Search for the cell housing the specified text and yield its [X, Y] center coordinate. 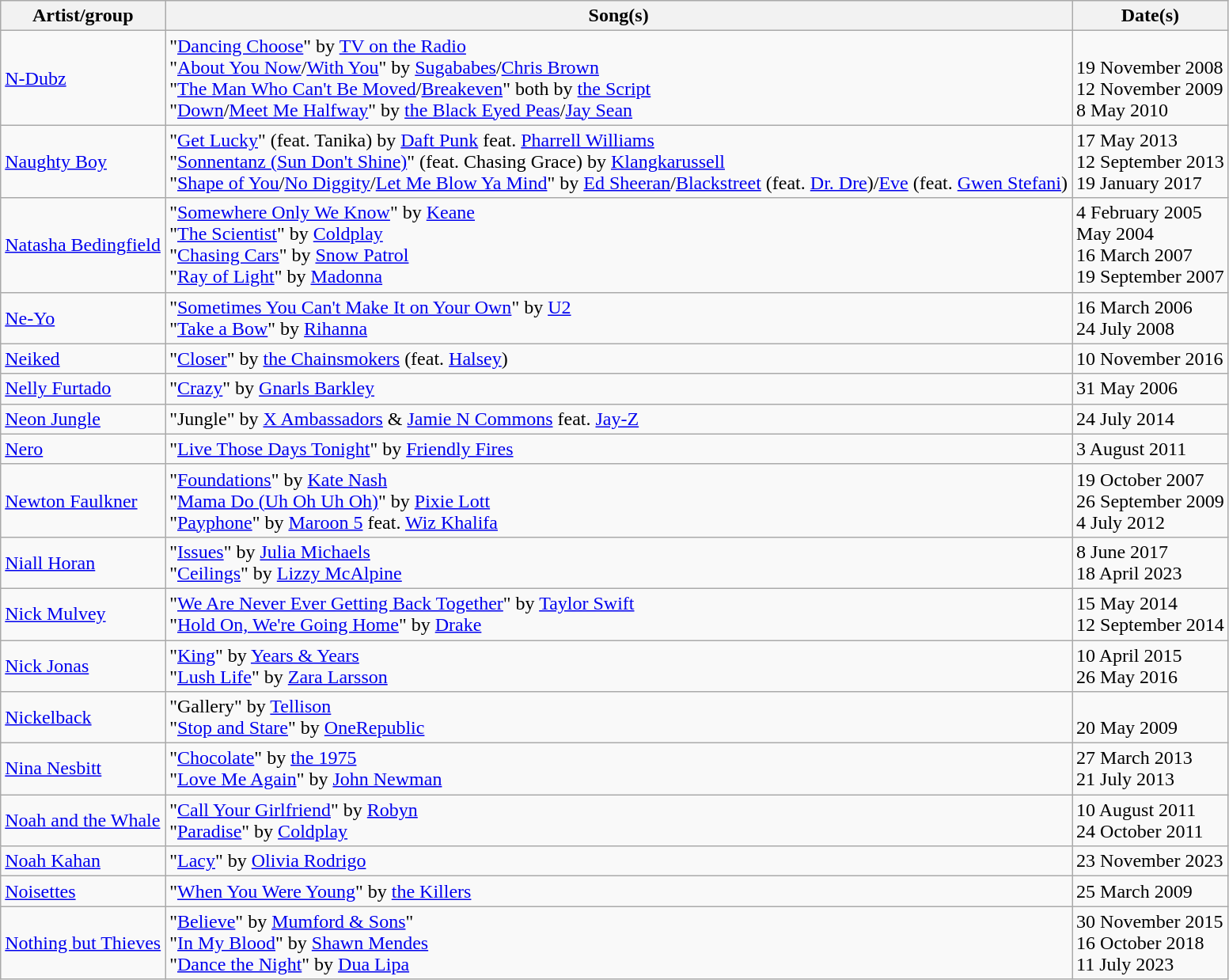
N-Dubz [83, 78]
Neon Jungle [83, 419]
Nothing but Thieves [83, 943]
"Closer" by the Chainsmokers (feat. Halsey) [619, 359]
23 November 2023 [1151, 861]
25 March 2009 [1151, 891]
"Somewhere Only We Know" by Keane "The Scientist" by Coldplay"Chasing Cars" by Snow Patrol"Ray of Light" by Madonna [619, 245]
17 May 201312 September 201319 January 2017 [1151, 161]
30 November 201516 October 201811 July 2023 [1151, 943]
"Live Those Days Tonight" by Friendly Fires [619, 449]
"Lacy" by Olivia Rodrigo [619, 861]
10 August 2011 24 October 2011 [1151, 820]
Naughty Boy [83, 161]
Song(s) [619, 16]
16 March 200624 July 2008 [1151, 318]
"Believe" by Mumford & Sons""In My Blood" by Shawn Mendes"Dance the Night" by Dua Lipa [619, 943]
Ne-Yo [83, 318]
Nelly Furtado [83, 389]
3 August 2011 [1151, 449]
Artist/group [83, 16]
"Crazy" by Gnarls Barkley [619, 389]
"Call Your Girlfriend" by Robyn "Paradise" by Coldplay [619, 820]
27 March 201321 July 2013 [1151, 769]
"Foundations" by Kate Nash "Mama Do (Uh Oh Uh Oh)" by Pixie Lott"Payphone" by Maroon 5 feat. Wiz Khalifa [619, 500]
"Gallery" by Tellison"Stop and Stare" by OneRepublic [619, 717]
"Chocolate" by the 1975"Love Me Again" by John Newman [619, 769]
31 May 2006 [1151, 389]
Noisettes [83, 891]
10 November 2016 [1151, 359]
15 May 201412 September 2014 [1151, 614]
19 November 200812 November 20098 May 2010 [1151, 78]
"Jungle" by X Ambassadors & Jamie N Commons feat. Jay-Z [619, 419]
"When You Were Young" by the Killers [619, 891]
Nero [83, 449]
10 April 201526 May 2016 [1151, 665]
Noah and the Whale [83, 820]
Noah Kahan [83, 861]
Natasha Bedingfield [83, 245]
"We Are Never Ever Getting Back Together" by Taylor Swift"Hold On, We're Going Home" by Drake [619, 614]
"King" by Years & Years"Lush Life" by Zara Larsson [619, 665]
Nick Mulvey [83, 614]
Nick Jonas [83, 665]
20 May 2009 [1151, 717]
Niall Horan [83, 562]
Date(s) [1151, 16]
"Issues" by Julia Michaels"Ceilings" by Lizzy McAlpine [619, 562]
Nickelback [83, 717]
4 February 2005May 200416 March 2007 19 September 2007 [1151, 245]
24 July 2014 [1151, 419]
Neiked [83, 359]
Newton Faulkner [83, 500]
19 October 200726 September 20094 July 2012 [1151, 500]
Nina Nesbitt [83, 769]
"Sometimes You Can't Make It on Your Own" by U2 "Take a Bow" by Rihanna [619, 318]
8 June 201718 April 2023 [1151, 562]
